Provide the (x, y) coordinate of the cell's center where the given text is located.  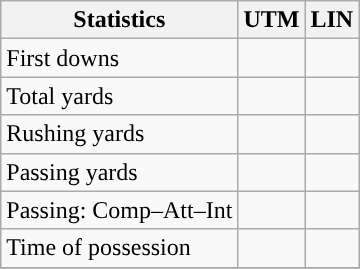
UTM (272, 20)
Statistics (120, 20)
First downs (120, 58)
LIN (332, 20)
Time of possession (120, 248)
Passing: Comp–Att–Int (120, 210)
Total yards (120, 96)
Passing yards (120, 172)
Rushing yards (120, 134)
